Return (x, y) of the center of cell containing provided text 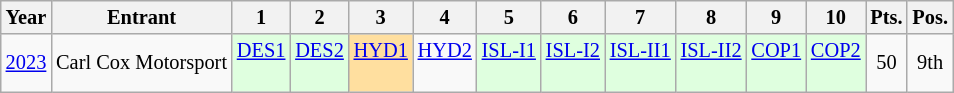
7 (640, 17)
8 (712, 17)
1 (261, 17)
ISL-II2 (712, 63)
5 (509, 17)
2023 (26, 63)
ISL-I2 (573, 63)
Pts. (887, 17)
ISL-II1 (640, 63)
HYD1 (381, 63)
DES1 (261, 63)
3 (381, 17)
50 (887, 63)
Year (26, 17)
6 (573, 17)
HYD2 (445, 63)
Carl Cox Motorsport (142, 63)
COP1 (776, 63)
Pos. (930, 17)
10 (836, 17)
4 (445, 17)
9 (776, 17)
2 (319, 17)
Entrant (142, 17)
COP2 (836, 63)
ISL-I1 (509, 63)
DES2 (319, 63)
9th (930, 63)
